Capture the cell that displays the provided text and extract its (X, Y) central coordinate. 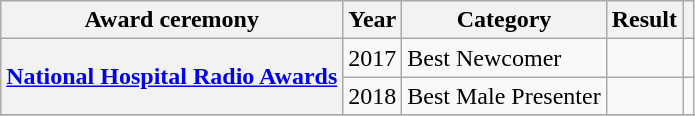
Best Newcomer (504, 58)
Award ceremony (172, 20)
Best Male Presenter (504, 96)
Result (644, 20)
2018 (372, 96)
Year (372, 20)
National Hospital Radio Awards (172, 77)
Category (504, 20)
2017 (372, 58)
